Return the [x, y] coordinate for the center point of the cell that contains the specified text.  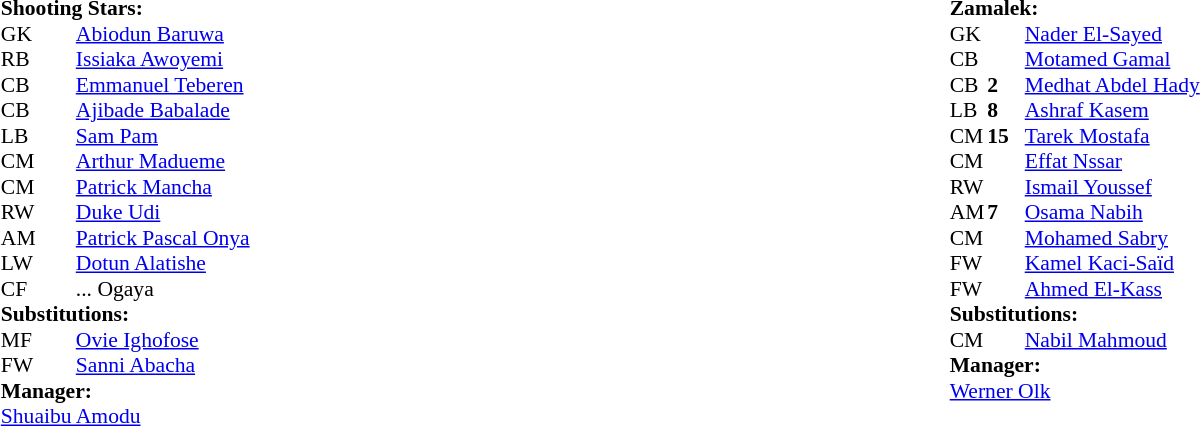
Osama Nabih [1112, 213]
Mohamed Sabry [1112, 238]
Ahmed El-Kass [1112, 289]
Patrick Pascal Onya [163, 238]
Abiodun Baruwa [163, 34]
Nader El-Sayed [1112, 34]
Motamed Gamal [1112, 59]
8 [1006, 111]
LW [20, 263]
Sam Pam [163, 136]
Duke Udi [163, 213]
RB [20, 59]
Patrick Mancha [163, 187]
CF [20, 289]
Sanni Abacha [163, 365]
Ashraf Kasem [1112, 111]
MF [20, 340]
Ovie Ighofose [163, 340]
Nabil Mahmoud [1112, 340]
Tarek Mostafa [1112, 136]
... Ogaya [163, 289]
15 [1006, 136]
Arthur Madueme [163, 161]
Ajibade Babalade [163, 111]
2 [1006, 85]
Effat Nssar [1112, 161]
Werner Olk [1075, 391]
Issiaka Awoyemi [163, 59]
Dotun Alatishe [163, 263]
Kamel Kaci-Saïd [1112, 263]
7 [1006, 213]
Medhat Abdel Hady [1112, 85]
Ismail Youssef [1112, 187]
Emmanuel Teberen [163, 85]
